Output the [x, y] coordinate of the center of the cell containing the given text.  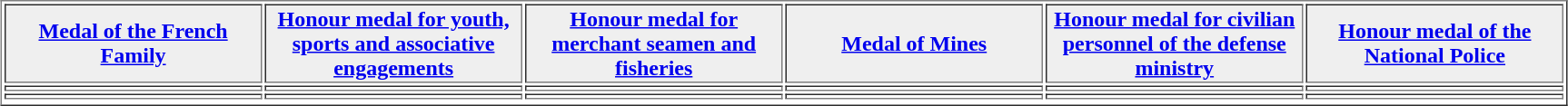
Medal of Mines [914, 43]
Honour medal for civilian personnel of the defense ministry [1175, 43]
Medal of the French Family [134, 43]
Honour medal for merchant seamen and fisheries [654, 43]
Honour medal for youth, sports and associative engagements [393, 43]
Honour medal of the National Police [1435, 43]
